Provide the (X, Y) coordinate of the cell's center where the given text is located.  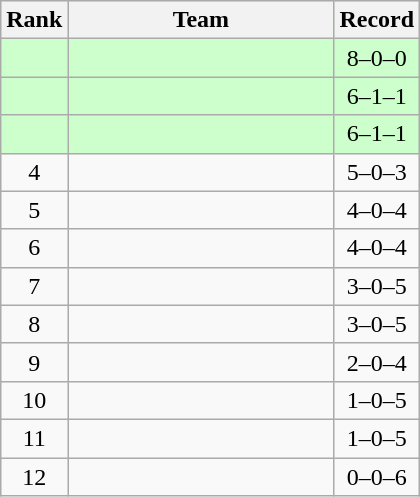
5–0–3 (377, 172)
Team (201, 20)
12 (34, 477)
11 (34, 438)
7 (34, 286)
2–0–4 (377, 362)
Record (377, 20)
8–0–0 (377, 58)
9 (34, 362)
4 (34, 172)
Rank (34, 20)
5 (34, 210)
0–0–6 (377, 477)
10 (34, 400)
8 (34, 324)
6 (34, 248)
